Pinpoint the cell where the given text exists, returning its (x, y) midpoint coordinate. 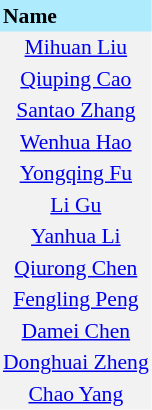
Mihuan Liu (76, 48)
Qiuping Cao (76, 79)
Wenhua Hao (76, 142)
Chao Yang (76, 394)
Damei Chen (76, 331)
Qiurong Chen (76, 268)
Name (76, 16)
Yanhua Li (76, 236)
Fengling Peng (76, 300)
Donghuai Zheng (76, 362)
Santao Zhang (76, 110)
Li Gu (76, 205)
Yongqing Fu (76, 174)
